From the cell containing the given text, extract its center point as [x, y] coordinate. 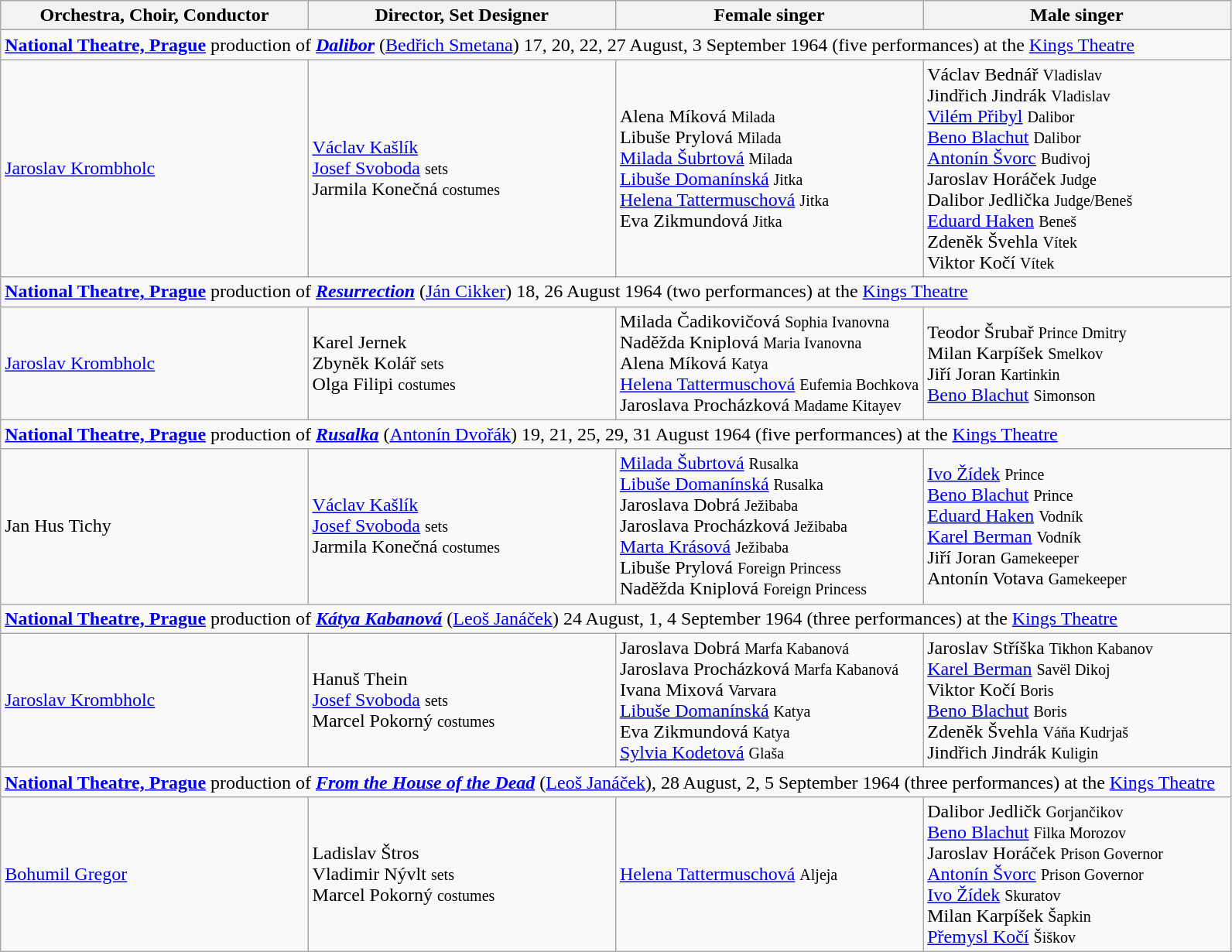
Male singer [1077, 15]
Hanuš Thein Josef Svoboda setsMarcel Pokorný costumes [461, 700]
Ladislav Štros Vladimir Nývlt setsMarcel Pokorný costumes [461, 874]
Female singer [769, 15]
National Theatre, Prague production of Rusalka (Antonín Dvořák) 19, 21, 25, 29, 31 August 1964 (five performances) at the Kings Theatre [616, 434]
National Theatre, Prague production of Resurrection (Ján Cikker) 18, 26 August 1964 (two performances) at the Kings Theatre [616, 292]
Helena Tattermuschová Aljeja [769, 874]
Bohumil Gregor [155, 874]
Karel Jernek Zbynĕk Kolář setsOlga Filipi costumes [461, 363]
Alena Míková Milada Libuše Prylová Milada Milada Šubrtová MiladaLibuše Domanínská JitkaHelena Tattermuschová JitkaEva Zikmundová Jitka [769, 169]
National Theatre, Prague production of Dalibor (Bedřich Smetana) 17, 20, 22, 27 August, 3 September 1964 (five performances) at the Kings Theatre [616, 45]
National Theatre, Prague production of Kátya Kabanová (Leoš Janáček) 24 August, 1, 4 September 1964 (three performances) at the Kings Theatre [616, 618]
Director, Set Designer [461, 15]
Jan Hus Tichy [155, 526]
Jaroslav Stříška Tikhon KabanovKarel Berman Savël DikojViktor Kočí BorisBeno Blachut BorisZdenĕk Švehla Váňa KudrjašJindřich Jindrák Kuligin [1077, 700]
Orchestra, Choir, Conductor [155, 15]
Teodor Šrubař Prince DmitryMilan Karpíšek SmelkovJiří Joran KartinkinBeno Blachut Simonson [1077, 363]
Ivo Žídek PrinceBeno Blachut PrinceEduard Haken VodníkKarel Berman VodníkJiří Joran GamekeeperAntonín Votava Gamekeeper [1077, 526]
